Output the [X, Y] coordinate of the center of the cell containing the given text.  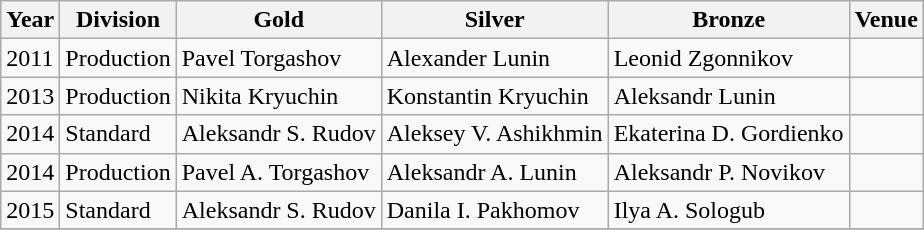
Division [118, 20]
Aleksandr Lunin [728, 96]
2015 [30, 210]
Konstantin Kryuchin [494, 96]
Danila I. Pakhomov [494, 210]
Nikita Kryuchin [278, 96]
Pavel Torgashov [278, 58]
2011 [30, 58]
Ilya A. Sologub [728, 210]
Aleksey V. Ashikhmin [494, 134]
Silver [494, 20]
Gold [278, 20]
2013 [30, 96]
Pavel A. Torgashov [278, 172]
Aleksandr P. Novikov [728, 172]
Aleksandr A. Lunin [494, 172]
Bronze [728, 20]
Leonid Zgonnikov [728, 58]
Alexander Lunin [494, 58]
Year [30, 20]
Venue [886, 20]
Ekaterina D. Gordienko [728, 134]
